Identify which cell holds the provided text, then report its (x, y) central coordinate. 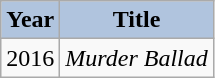
2016 (30, 58)
Murder Ballad (136, 58)
Title (136, 20)
Year (30, 20)
